From the cell containing the given text, extract its center point as (x, y) coordinate. 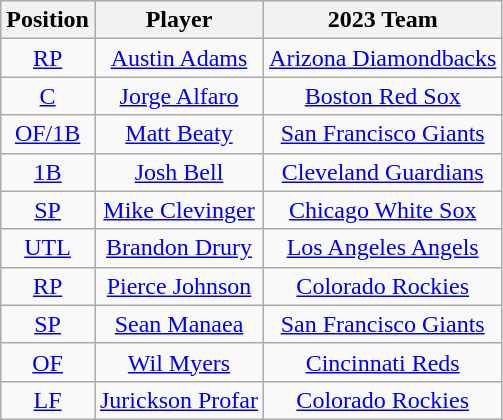
Wil Myers (178, 362)
Matt Beaty (178, 134)
LF (48, 400)
Arizona Diamondbacks (383, 58)
Pierce Johnson (178, 286)
Cleveland Guardians (383, 172)
Josh Bell (178, 172)
Brandon Drury (178, 248)
Jurickson Profar (178, 400)
Cincinnati Reds (383, 362)
OF/1B (48, 134)
Mike Clevinger (178, 210)
Austin Adams (178, 58)
1B (48, 172)
Player (178, 20)
Boston Red Sox (383, 96)
Chicago White Sox (383, 210)
Los Angeles Angels (383, 248)
Sean Manaea (178, 324)
UTL (48, 248)
OF (48, 362)
2023 Team (383, 20)
Position (48, 20)
C (48, 96)
Jorge Alfaro (178, 96)
